From the cell containing the given text, extract its center point as [x, y] coordinate. 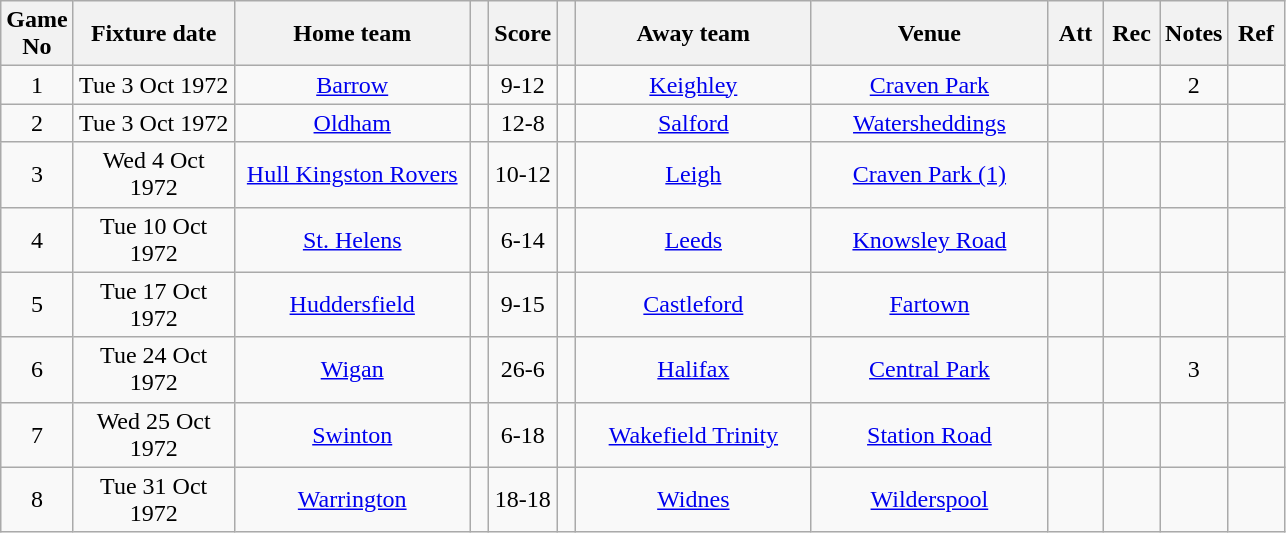
Central Park [929, 370]
Wakefield Trinity [693, 434]
Tue 17 Oct 1972 [154, 304]
Salford [693, 123]
10-12 [523, 174]
Tue 10 Oct 1972 [154, 240]
Keighley [693, 85]
Wed 4 Oct 1972 [154, 174]
Away team [693, 34]
6-18 [523, 434]
Rec [1132, 34]
9-12 [523, 85]
Oldham [352, 123]
5 [37, 304]
Wilderspool [929, 500]
1 [37, 85]
Craven Park [929, 85]
Craven Park (1) [929, 174]
Home team [352, 34]
18-18 [523, 500]
Leigh [693, 174]
Notes [1194, 34]
8 [37, 500]
Huddersfield [352, 304]
6-14 [523, 240]
Halifax [693, 370]
Castleford [693, 304]
Knowsley Road [929, 240]
6 [37, 370]
Fixture date [154, 34]
Score [523, 34]
Game No [37, 34]
Tue 24 Oct 1972 [154, 370]
Ref [1256, 34]
Hull Kingston Rovers [352, 174]
12-8 [523, 123]
Att [1075, 34]
Wigan [352, 370]
Swinton [352, 434]
Leeds [693, 240]
7 [37, 434]
Wed 25 Oct 1972 [154, 434]
St. Helens [352, 240]
Watersheddings [929, 123]
Station Road [929, 434]
Tue 31 Oct 1972 [154, 500]
26-6 [523, 370]
9-15 [523, 304]
Fartown [929, 304]
4 [37, 240]
Widnes [693, 500]
Barrow [352, 85]
Venue [929, 34]
Warrington [352, 500]
